Scan for the cell matching the given text and deliver its (X, Y) coordinate at center. 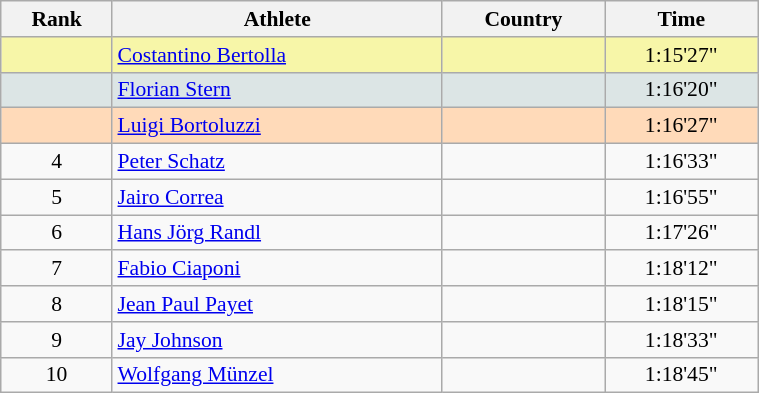
5 (57, 197)
Luigi Bortoluzzi (277, 126)
Florian Stern (277, 90)
1:16'55" (682, 197)
1:16'33" (682, 162)
Fabio Ciaponi (277, 269)
1:18'45" (682, 375)
Country (524, 19)
1:18'12" (682, 269)
9 (57, 340)
Athlete (277, 19)
Peter Schatz (277, 162)
1:16'20" (682, 90)
10 (57, 375)
Hans Jörg Randl (277, 233)
Jairo Correa (277, 197)
4 (57, 162)
8 (57, 304)
7 (57, 269)
1:16'27" (682, 126)
1:17'26" (682, 233)
Rank (57, 19)
Time (682, 19)
1:15'27" (682, 55)
Costantino Bertolla (277, 55)
6 (57, 233)
Jean Paul Payet (277, 304)
1:18'15" (682, 304)
Wolfgang Münzel (277, 375)
Jay Johnson (277, 340)
1:18'33" (682, 340)
